Extract the (x, y) coordinate from the center of the cell holding the provided text.  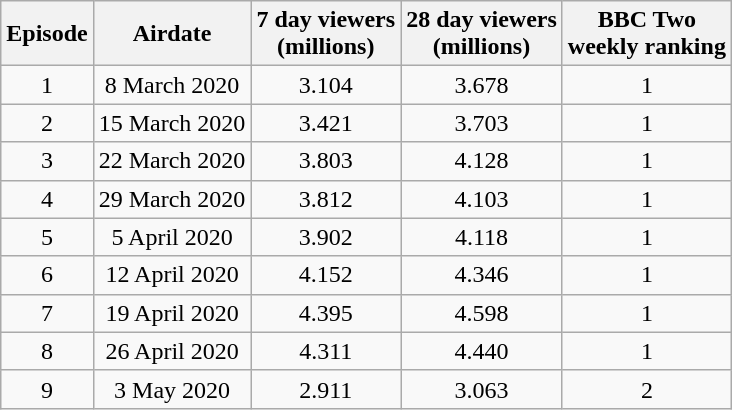
22 March 2020 (172, 161)
29 March 2020 (172, 199)
3.703 (482, 123)
4.118 (482, 237)
3.803 (326, 161)
3.902 (326, 237)
4.598 (482, 313)
4.440 (482, 351)
26 April 2020 (172, 351)
7 (47, 313)
BBC Twoweekly ranking (646, 34)
5 April 2020 (172, 237)
3 (47, 161)
5 (47, 237)
4.103 (482, 199)
3.812 (326, 199)
12 April 2020 (172, 275)
4.395 (326, 313)
3.104 (326, 85)
15 March 2020 (172, 123)
3.421 (326, 123)
28 day viewers(millions) (482, 34)
3 May 2020 (172, 389)
4.311 (326, 351)
7 day viewers(millions) (326, 34)
Airdate (172, 34)
4.152 (326, 275)
4.346 (482, 275)
9 (47, 389)
2.911 (326, 389)
8 March 2020 (172, 85)
3.063 (482, 389)
4 (47, 199)
8 (47, 351)
Episode (47, 34)
19 April 2020 (172, 313)
4.128 (482, 161)
6 (47, 275)
3.678 (482, 85)
